Search for the cell housing the specified text and yield its [x, y] center coordinate. 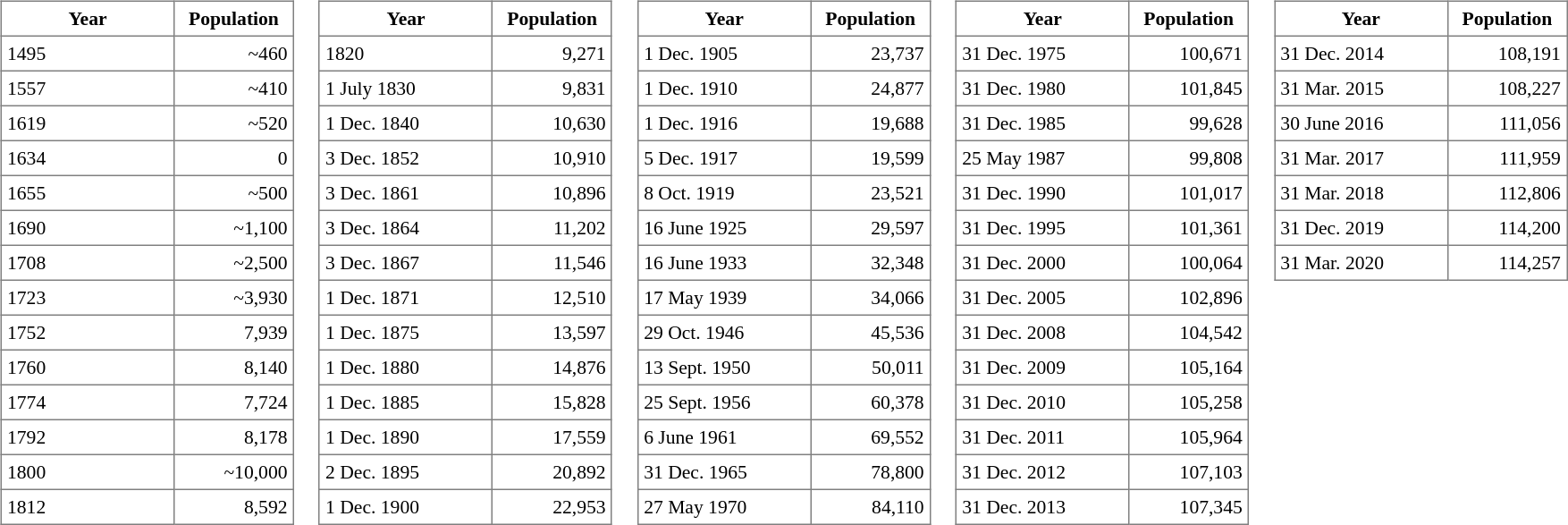
31 Mar. 2018 [1361, 193]
~2,500 [234, 263]
9,271 [552, 54]
111,056 [1507, 123]
31 Dec. 2013 [1043, 508]
1800 [88, 472]
30 June 2016 [1361, 123]
~500 [234, 193]
1 Dec. 1875 [406, 333]
8,592 [234, 508]
31 Dec. 1965 [724, 472]
20,892 [552, 472]
16 June 1933 [724, 263]
16 June 1925 [724, 229]
7,724 [234, 402]
32,348 [871, 263]
8,140 [234, 368]
101,845 [1189, 89]
3 Dec. 1852 [406, 159]
~3,930 [234, 299]
1 Dec. 1871 [406, 299]
1 Dec. 1916 [724, 123]
31 Dec. 1990 [1043, 193]
31 Dec. 2008 [1043, 333]
3 Dec. 1861 [406, 193]
1812 [88, 508]
~410 [234, 89]
108,191 [1507, 54]
1690 [88, 229]
31 Dec. 2014 [1361, 54]
31 Dec. 2012 [1043, 472]
108,227 [1507, 89]
1760 [88, 368]
11,202 [552, 229]
24,877 [871, 89]
31 Mar. 2017 [1361, 159]
107,103 [1189, 472]
31 Dec. 2010 [1043, 402]
101,017 [1189, 193]
31 Mar. 2020 [1361, 263]
99,808 [1189, 159]
105,258 [1189, 402]
13 Sept. 1950 [724, 368]
23,521 [871, 193]
12,510 [552, 299]
31 Dec. 1980 [1043, 89]
31 Dec. 2009 [1043, 368]
1723 [88, 299]
60,378 [871, 402]
~520 [234, 123]
31 Dec. 2000 [1043, 263]
1752 [88, 333]
14,876 [552, 368]
~1,100 [234, 229]
101,361 [1189, 229]
105,964 [1189, 438]
1 Dec. 1840 [406, 123]
31 Dec. 1995 [1043, 229]
1 Dec. 1880 [406, 368]
25 Sept. 1956 [724, 402]
31 Dec. 2011 [1043, 438]
23,737 [871, 54]
7,939 [234, 333]
29,597 [871, 229]
1655 [88, 193]
111,959 [1507, 159]
84,110 [871, 508]
78,800 [871, 472]
9,831 [552, 89]
3 Dec. 1867 [406, 263]
1792 [88, 438]
~460 [234, 54]
102,896 [1189, 299]
17 May 1939 [724, 299]
1495 [88, 54]
22,953 [552, 508]
31 Dec. 1975 [1043, 54]
2 Dec. 1895 [406, 472]
13,597 [552, 333]
10,896 [552, 193]
1634 [88, 159]
19,688 [871, 123]
1820 [406, 54]
1 Dec. 1910 [724, 89]
8 Oct. 1919 [724, 193]
1 Dec. 1885 [406, 402]
10,630 [552, 123]
3 Dec. 1864 [406, 229]
31 Dec. 2005 [1043, 299]
1708 [88, 263]
1619 [88, 123]
31 Dec. 2019 [1361, 229]
100,671 [1189, 54]
1 July 1830 [406, 89]
15,828 [552, 402]
112,806 [1507, 193]
99,628 [1189, 123]
6 June 1961 [724, 438]
5 Dec. 1917 [724, 159]
1774 [88, 402]
31 Dec. 1985 [1043, 123]
105,164 [1189, 368]
~10,000 [234, 472]
34,066 [871, 299]
1 Dec. 1900 [406, 508]
1557 [88, 89]
114,257 [1507, 263]
29 Oct. 1946 [724, 333]
114,200 [1507, 229]
17,559 [552, 438]
45,536 [871, 333]
1 Dec. 1905 [724, 54]
100,064 [1189, 263]
11,546 [552, 263]
0 [234, 159]
31 Mar. 2015 [1361, 89]
1 Dec. 1890 [406, 438]
69,552 [871, 438]
10,910 [552, 159]
25 May 1987 [1043, 159]
8,178 [234, 438]
27 May 1970 [724, 508]
19,599 [871, 159]
50,011 [871, 368]
107,345 [1189, 508]
104,542 [1189, 333]
